Pinpoint the cell where the given text exists, returning its (X, Y) midpoint coordinate. 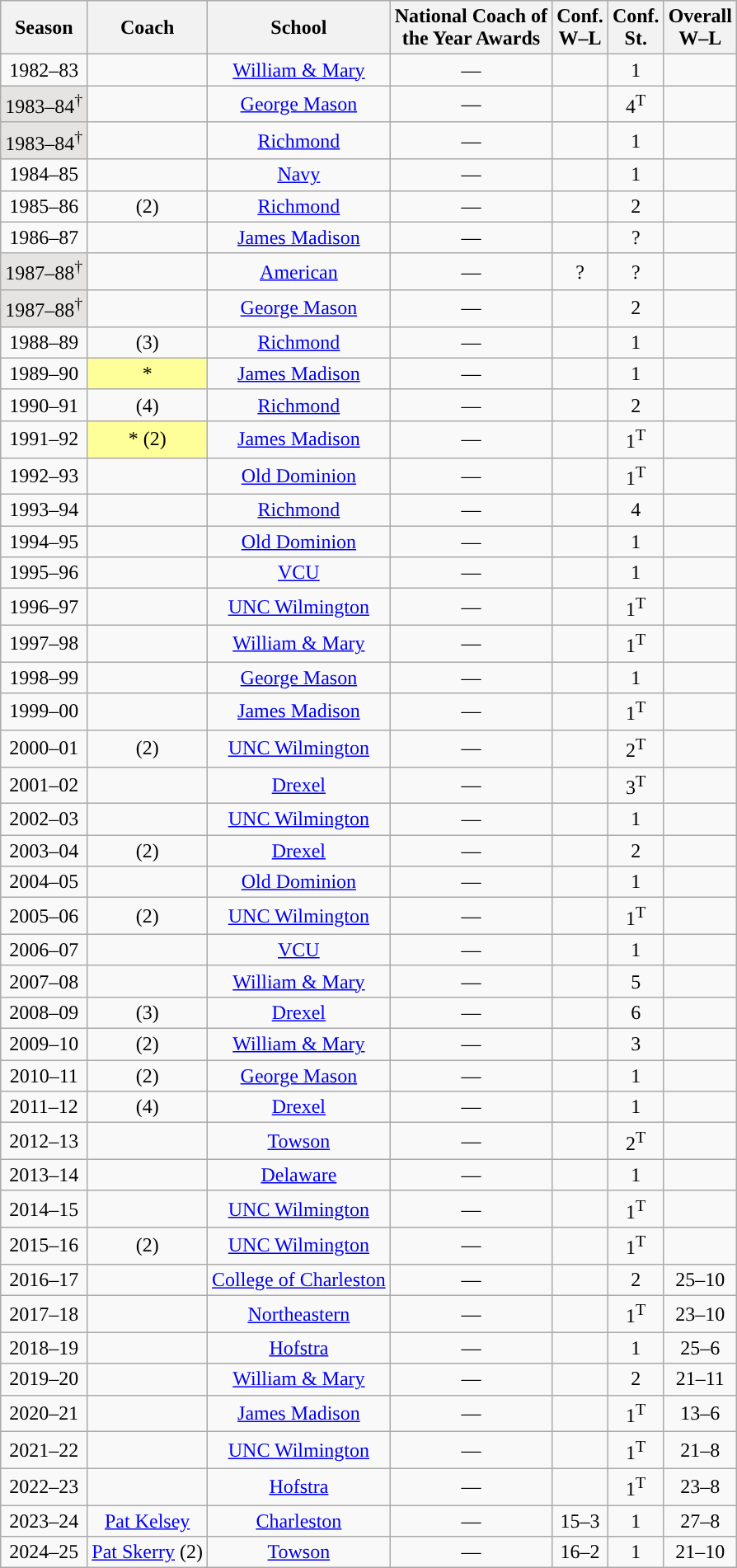
2009–10 (45, 1045)
4T (636, 104)
2004–05 (45, 882)
OverallW–L (700, 28)
2000–01 (45, 749)
2023–24 (45, 1521)
2008–09 (45, 1012)
Pat Kelsey (148, 1521)
25–10 (700, 1279)
6 (636, 1012)
5 (636, 981)
21–10 (700, 1552)
23–10 (700, 1314)
1988–89 (45, 342)
1998–99 (45, 678)
National Coach ofthe Year Awards (471, 28)
2006–07 (45, 950)
3 (636, 1045)
1999–00 (45, 712)
2010–11 (45, 1076)
2017–18 (45, 1314)
1995–96 (45, 573)
1996–97 (45, 607)
* (2) (148, 439)
25–6 (700, 1348)
2011–12 (45, 1107)
2002–03 (45, 819)
21–11 (700, 1379)
School (299, 28)
Delaware (299, 1175)
2015–16 (45, 1246)
2016–17 (45, 1279)
2003–04 (45, 851)
Conf.St. (636, 28)
2014–15 (45, 1209)
1990–91 (45, 405)
2021–22 (45, 1451)
1984–85 (45, 175)
4 (636, 510)
2007–08 (45, 981)
2001–02 (45, 785)
1997–98 (45, 643)
13–6 (700, 1413)
2024–25 (45, 1552)
3T (636, 785)
23–8 (700, 1487)
15–3 (580, 1521)
16–2 (580, 1552)
1991–92 (45, 439)
2013–14 (45, 1175)
Conf.W–L (580, 28)
American (299, 272)
2019–20 (45, 1379)
27–8 (700, 1521)
1985–86 (45, 206)
1994–95 (45, 542)
College of Charleston (299, 1279)
Coach (148, 28)
2012–13 (45, 1141)
2018–19 (45, 1348)
Navy (299, 175)
1993–94 (45, 510)
2022–23 (45, 1487)
21–8 (700, 1451)
Pat Skerry (2) (148, 1552)
Season (45, 28)
1982–83 (45, 70)
Charleston (299, 1521)
1986–87 (45, 237)
1992–93 (45, 477)
1989–90 (45, 373)
Northeastern (299, 1314)
2005–06 (45, 917)
* (148, 373)
2020–21 (45, 1413)
